Search for the cell housing the specified text and yield its [x, y] center coordinate. 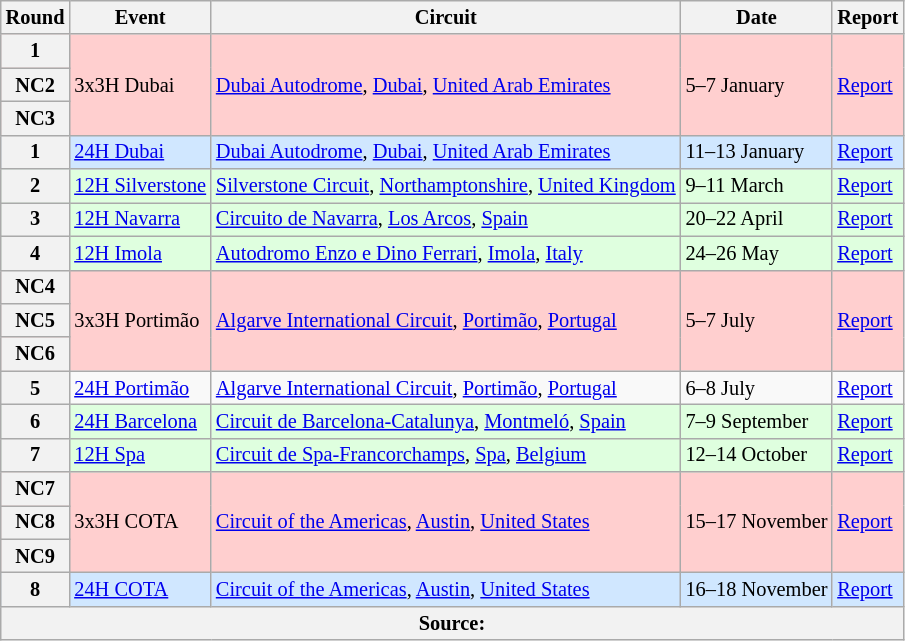
12H Silverstone [140, 186]
2 [36, 186]
24H COTA [140, 589]
NC6 [36, 354]
Event [140, 17]
5–7 January [757, 84]
7–9 September [757, 421]
24H Barcelona [140, 421]
24H Dubai [140, 152]
12H Imola [140, 253]
NC3 [36, 118]
3x3H Dubai [140, 84]
24–26 May [757, 253]
Silverstone Circuit, Northamptonshire, United Kingdom [446, 186]
NC9 [36, 556]
4 [36, 253]
Autodromo Enzo e Dino Ferrari, Imola, Italy [446, 253]
16–18 November [757, 589]
5–7 July [757, 320]
NC7 [36, 489]
NC4 [36, 287]
5 [36, 388]
20–22 April [757, 219]
Circuit [446, 17]
NC8 [36, 522]
Circuit de Spa-Francorchamps, Spa, Belgium [446, 455]
9–11 March [757, 186]
6–8 July [757, 388]
Circuit de Barcelona-Catalunya, Montmeló, Spain [446, 421]
NC5 [36, 320]
NC2 [36, 85]
Circuito de Navarra, Los Arcos, Spain [446, 219]
6 [36, 421]
12–14 October [757, 455]
3x3H COTA [140, 522]
Round [36, 17]
7 [36, 455]
Source: [452, 623]
8 [36, 589]
3x3H Portimão [140, 320]
3 [36, 219]
24H Portimão [140, 388]
12H Navarra [140, 219]
11–13 January [757, 152]
15–17 November [757, 522]
12H Spa [140, 455]
Date [757, 17]
